Capture the cell that displays the provided text and extract its [x, y] central coordinate. 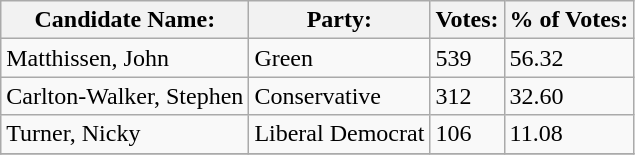
539 [467, 58]
Green [340, 58]
11.08 [569, 134]
106 [467, 134]
% of Votes: [569, 20]
Conservative [340, 96]
Liberal Democrat [340, 134]
56.32 [569, 58]
Votes: [467, 20]
32.60 [569, 96]
Candidate Name: [125, 20]
312 [467, 96]
Party: [340, 20]
Turner, Nicky [125, 134]
Matthissen, John [125, 58]
Carlton-Walker, Stephen [125, 96]
